Search for the cell housing the specified text and yield its [X, Y] center coordinate. 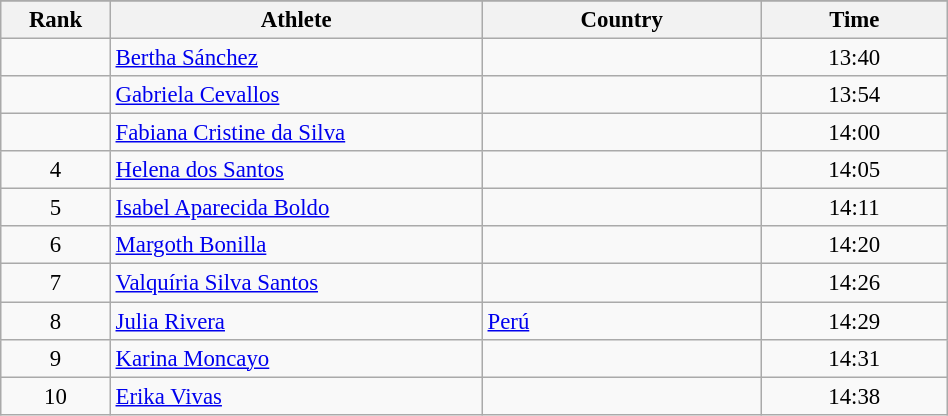
Time [854, 20]
Valquíria Silva Santos [296, 283]
Rank [56, 20]
Karina Moncayo [296, 358]
13:54 [854, 95]
Erika Vivas [296, 396]
Isabel Aparecida Boldo [296, 208]
Bertha Sánchez [296, 58]
8 [56, 321]
Margoth Bonilla [296, 245]
Fabiana Cristine da Silva [296, 133]
9 [56, 358]
4 [56, 170]
5 [56, 208]
Helena dos Santos [296, 170]
Athlete [296, 20]
6 [56, 245]
Julia Rivera [296, 321]
13:40 [854, 58]
14:00 [854, 133]
14:29 [854, 321]
14:11 [854, 208]
14:31 [854, 358]
14:38 [854, 396]
14:05 [854, 170]
Country [622, 20]
7 [56, 283]
Gabriela Cevallos [296, 95]
10 [56, 396]
14:20 [854, 245]
Perú [622, 321]
14:26 [854, 283]
